Locate the cell with the specified text and output its (X, Y) center coordinate. 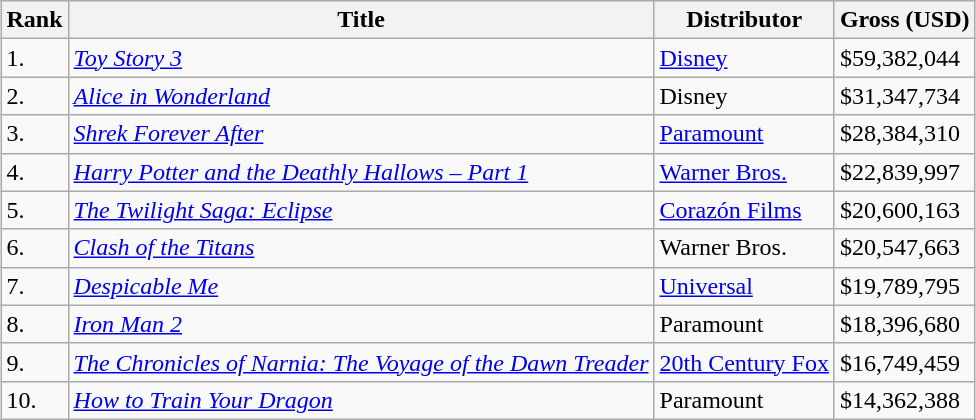
20th Century Fox (744, 362)
Alice in Wonderland (361, 96)
4. (34, 172)
$20,547,663 (904, 248)
Clash of the Titans (361, 248)
Distributor (744, 20)
Rank (34, 20)
8. (34, 324)
Corazón Films (744, 210)
$14,362,388 (904, 400)
5. (34, 210)
7. (34, 286)
10. (34, 400)
Harry Potter and the Deathly Hallows – Part 1 (361, 172)
Title (361, 20)
Toy Story 3 (361, 58)
$28,384,310 (904, 134)
$18,396,680 (904, 324)
$31,347,734 (904, 96)
How to Train Your Dragon (361, 400)
Gross (USD) (904, 20)
The Twilight Saga: Eclipse (361, 210)
$19,789,795 (904, 286)
$22,839,997 (904, 172)
$20,600,163 (904, 210)
Despicable Me (361, 286)
3. (34, 134)
$16,749,459 (904, 362)
9. (34, 362)
1. (34, 58)
6. (34, 248)
2. (34, 96)
Universal (744, 286)
Iron Man 2 (361, 324)
$59,382,044 (904, 58)
The Chronicles of Narnia: The Voyage of the Dawn Treader (361, 362)
Shrek Forever After (361, 134)
